Pinpoint the cell where the given text exists, returning its (X, Y) midpoint coordinate. 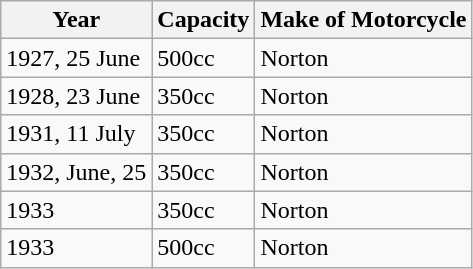
1931, 11 July (76, 134)
Year (76, 20)
Capacity (204, 20)
1927, 25 June (76, 58)
1932, June, 25 (76, 172)
Make of Motorcycle (364, 20)
1928, 23 June (76, 96)
